Return the [x, y] coordinate for the center point of the cell that contains the specified text.  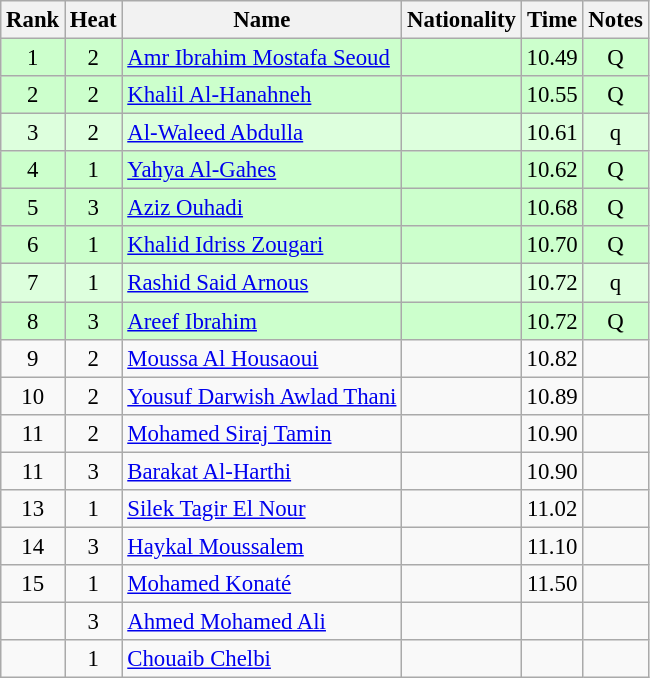
Aziz Ouhadi [262, 208]
Rashid Said Arnous [262, 283]
5 [33, 208]
Rank [33, 20]
Notes [616, 20]
10.70 [552, 245]
Time [552, 20]
Ahmed Mohamed Ali [262, 621]
10 [33, 396]
10.82 [552, 358]
9 [33, 358]
15 [33, 584]
10.62 [552, 170]
Areef Ibrahim [262, 321]
Nationality [462, 20]
Al-Waleed Abdulla [262, 133]
Mohamed Konaté [262, 584]
7 [33, 283]
11.10 [552, 546]
8 [33, 321]
Khalil Al-Hanahneh [262, 95]
4 [33, 170]
Name [262, 20]
Silek Tagir El Nour [262, 509]
Amr Ibrahim Mostafa Seoud [262, 58]
Moussa Al Housaoui [262, 358]
13 [33, 509]
Mohamed Siraj Tamin [262, 433]
Haykal Moussalem [262, 546]
10.68 [552, 208]
11.50 [552, 584]
Yahya Al-Gahes [262, 170]
10.61 [552, 133]
10.55 [552, 95]
6 [33, 245]
Chouaib Chelbi [262, 659]
Khalid Idriss Zougari [262, 245]
10.89 [552, 396]
10.49 [552, 58]
Yousuf Darwish Awlad Thani [262, 396]
Barakat Al-Harthi [262, 471]
Heat [94, 20]
14 [33, 546]
11.02 [552, 509]
